Scan for the cell matching the given text and deliver its (X, Y) coordinate at center. 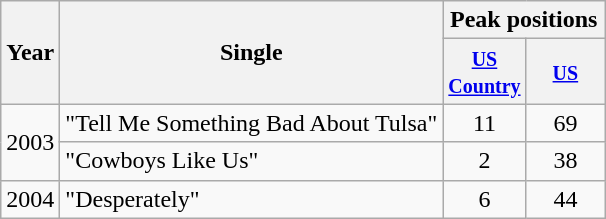
38 (566, 161)
11 (484, 123)
2 (484, 161)
US (566, 72)
2003 (30, 142)
Peak positions (524, 20)
2004 (30, 199)
44 (566, 199)
"Tell Me Something Bad About Tulsa" (252, 123)
Year (30, 52)
"Cowboys Like Us" (252, 161)
6 (484, 199)
Single (252, 52)
69 (566, 123)
US Country (484, 72)
"Desperately" (252, 199)
